Return (X, Y) of the center of cell containing provided text 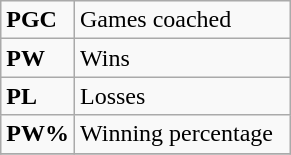
PW% (38, 134)
PGC (38, 20)
Wins (182, 58)
PL (38, 96)
PW (38, 58)
Losses (182, 96)
Winning percentage (182, 134)
Games coached (182, 20)
